Provide the [x, y] coordinate of the cell's center where the given text is located.  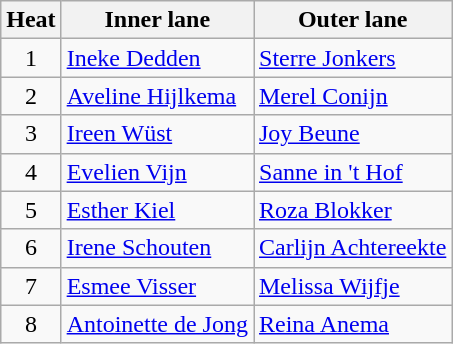
3 [31, 134]
Heat [31, 20]
Evelien Vijn [157, 172]
4 [31, 172]
Sterre Jonkers [353, 58]
Esther Kiel [157, 210]
Reina Anema [353, 324]
Roza Blokker [353, 210]
Aveline Hijlkema [157, 96]
6 [31, 248]
1 [31, 58]
Merel Conijn [353, 96]
Outer lane [353, 20]
Carlijn Achtereekte [353, 248]
Ireen Wüst [157, 134]
Antoinette de Jong [157, 324]
Melissa Wijfje [353, 286]
Irene Schouten [157, 248]
2 [31, 96]
Joy Beune [353, 134]
8 [31, 324]
7 [31, 286]
Esmee Visser [157, 286]
5 [31, 210]
Inner lane [157, 20]
Ineke Dedden [157, 58]
Sanne in 't Hof [353, 172]
